Identify which cell holds the provided text, then report its [x, y] central coordinate. 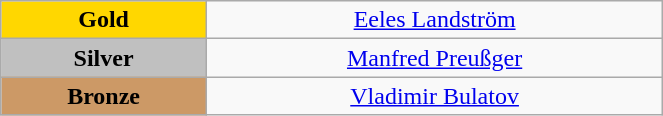
Eeles Landström [434, 20]
Vladimir Bulatov [434, 96]
Silver [104, 58]
Gold [104, 20]
Bronze [104, 96]
Manfred Preußger [434, 58]
